Capture the cell that displays the provided text and extract its (x, y) central coordinate. 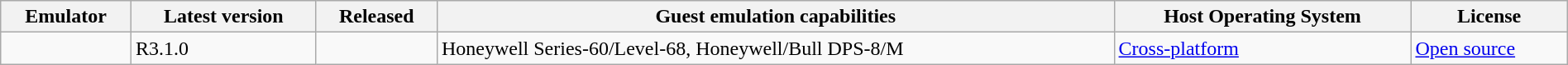
Open source (1489, 48)
License (1489, 17)
Guest emulation capabilities (776, 17)
Honeywell Series‑60/Level‑68, Honeywell/Bull DPS‑8/M (776, 48)
Emulator (66, 17)
Host Operating System (1262, 17)
Released (376, 17)
Latest version (223, 17)
Cross-platform (1262, 48)
R3.1.0 (223, 48)
